Determine the (x, y) coordinate at the center of the cell enclosing the given text.  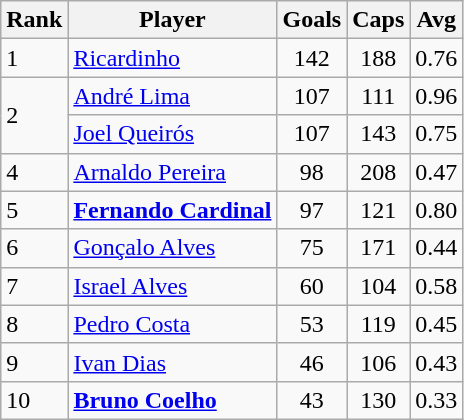
119 (378, 324)
Player (172, 20)
97 (312, 210)
43 (312, 400)
130 (378, 400)
188 (378, 58)
104 (378, 286)
60 (312, 286)
171 (378, 248)
10 (34, 400)
1 (34, 58)
7 (34, 286)
Gonçalo Alves (172, 248)
0.44 (436, 248)
Rank (34, 20)
4 (34, 172)
106 (378, 362)
75 (312, 248)
5 (34, 210)
Avg (436, 20)
0.75 (436, 134)
121 (378, 210)
0.45 (436, 324)
Bruno Coelho (172, 400)
Ivan Dias (172, 362)
Goals (312, 20)
Pedro Costa (172, 324)
Joel Queirós (172, 134)
98 (312, 172)
53 (312, 324)
0.33 (436, 400)
0.47 (436, 172)
0.76 (436, 58)
Ricardinho (172, 58)
Arnaldo Pereira (172, 172)
0.43 (436, 362)
111 (378, 96)
2 (34, 115)
0.96 (436, 96)
208 (378, 172)
0.80 (436, 210)
142 (312, 58)
Fernando Cardinal (172, 210)
Caps (378, 20)
8 (34, 324)
André Lima (172, 96)
6 (34, 248)
143 (378, 134)
46 (312, 362)
9 (34, 362)
0.58 (436, 286)
Israel Alves (172, 286)
